Return the (x, y) coordinate for the center point of the cell that contains the specified text.  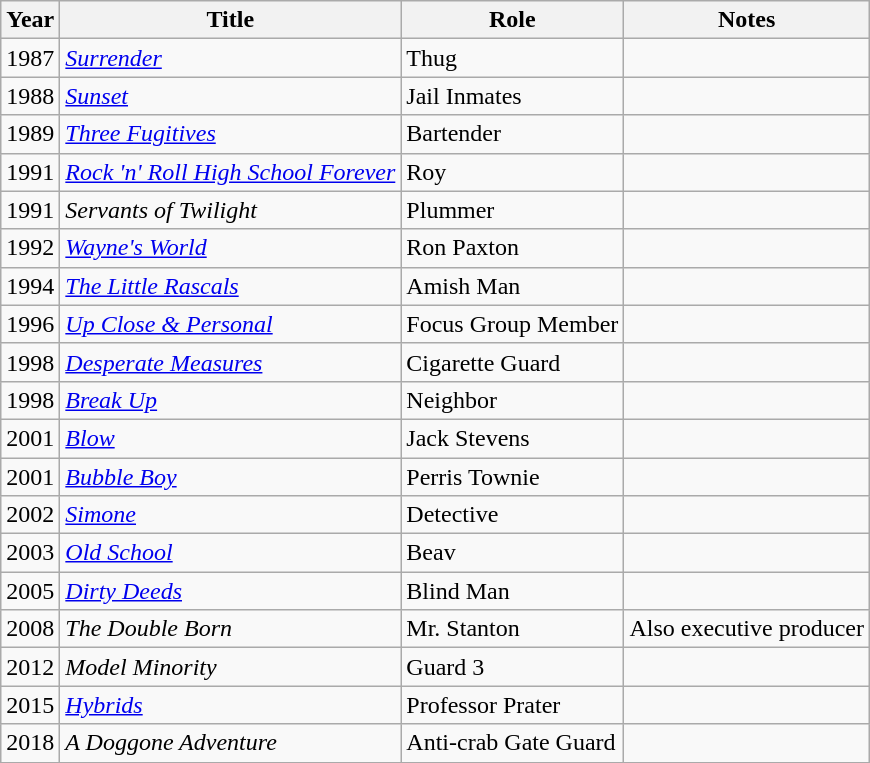
Blow (230, 438)
Jail Inmates (512, 96)
2018 (30, 743)
Year (30, 20)
Break Up (230, 400)
2002 (30, 515)
Detective (512, 515)
1994 (30, 286)
Ron Paxton (512, 248)
2015 (30, 705)
Bartender (512, 134)
Up Close & Personal (230, 324)
1988 (30, 96)
Surrender (230, 58)
Guard 3 (512, 667)
Wayne's World (230, 248)
1987 (30, 58)
Beav (512, 553)
The Little Rascals (230, 286)
Three Fugitives (230, 134)
Perris Townie (512, 477)
2005 (30, 591)
Neighbor (512, 400)
Amish Man (512, 286)
Simone (230, 515)
Servants of Twilight (230, 210)
2008 (30, 629)
2003 (30, 553)
Anti-crab Gate Guard (512, 743)
Model Minority (230, 667)
1989 (30, 134)
Blind Man (512, 591)
1992 (30, 248)
Notes (747, 20)
The Double Born (230, 629)
1996 (30, 324)
Cigarette Guard (512, 362)
Thug (512, 58)
Hybrids (230, 705)
Desperate Measures (230, 362)
Old School (230, 553)
Dirty Deeds (230, 591)
Title (230, 20)
A Doggone Adventure (230, 743)
Roy (512, 172)
Role (512, 20)
2012 (30, 667)
Mr. Stanton (512, 629)
Focus Group Member (512, 324)
Also executive producer (747, 629)
Plummer (512, 210)
Bubble Boy (230, 477)
Sunset (230, 96)
Professor Prater (512, 705)
Jack Stevens (512, 438)
Rock 'n' Roll High School Forever (230, 172)
